Extract the [X, Y] coordinate from the center of the cell holding the provided text.  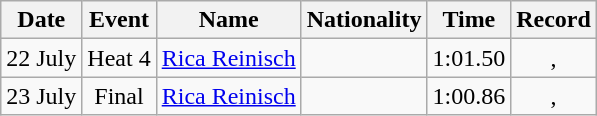
Time [469, 20]
22 July [42, 58]
Nationality [364, 20]
23 July [42, 96]
Heat 4 [119, 58]
Event [119, 20]
Final [119, 96]
Record [554, 20]
1:00.86 [469, 96]
Date [42, 20]
1:01.50 [469, 58]
Name [228, 20]
